For the text-containing cell, return its midpoint in (x, y) coordinate format. 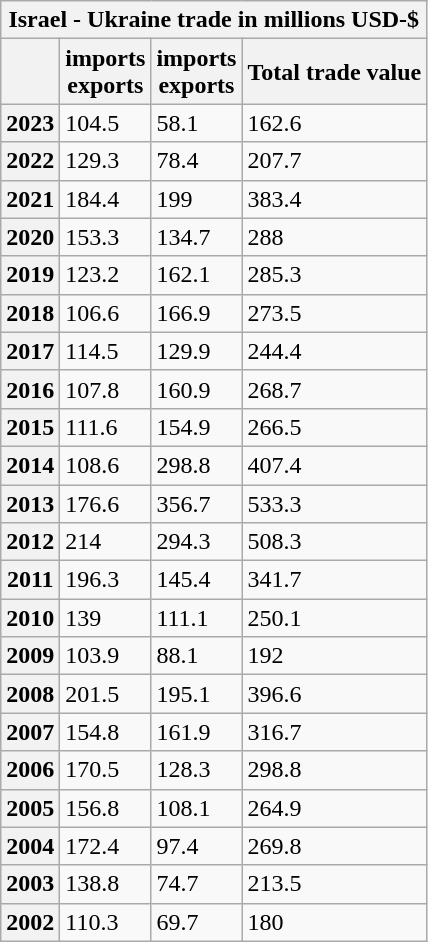
2016 (30, 389)
266.5 (334, 427)
2008 (30, 694)
139 (106, 618)
214 (106, 542)
294.3 (196, 542)
107.8 (106, 389)
108.6 (106, 465)
114.5 (106, 351)
156.8 (106, 808)
58.1 (196, 123)
176.6 (106, 503)
162.6 (334, 123)
2007 (30, 732)
129.9 (196, 351)
170.5 (106, 770)
2012 (30, 542)
128.3 (196, 770)
2019 (30, 275)
356.7 (196, 503)
166.9 (196, 313)
407.4 (334, 465)
2023 (30, 123)
288 (334, 237)
508.3 (334, 542)
2005 (30, 808)
154.9 (196, 427)
145.4 (196, 580)
2015 (30, 427)
273.5 (334, 313)
2002 (30, 922)
172.4 (106, 846)
285.3 (334, 275)
201.5 (106, 694)
74.7 (196, 884)
2011 (30, 580)
184.4 (106, 199)
88.1 (196, 656)
104.5 (106, 123)
2010 (30, 618)
269.8 (334, 846)
250.1 (334, 618)
160.9 (196, 389)
2003 (30, 884)
Total trade value (334, 72)
138.8 (106, 884)
123.2 (106, 275)
Israel - Ukraine trade in millions USD-$ (214, 20)
78.4 (196, 161)
396.6 (334, 694)
268.7 (334, 389)
111.6 (106, 427)
207.7 (334, 161)
154.8 (106, 732)
2014 (30, 465)
533.3 (334, 503)
2022 (30, 161)
244.4 (334, 351)
2021 (30, 199)
316.7 (334, 732)
153.3 (106, 237)
2004 (30, 846)
264.9 (334, 808)
106.6 (106, 313)
383.4 (334, 199)
195.1 (196, 694)
213.5 (334, 884)
134.7 (196, 237)
180 (334, 922)
199 (196, 199)
161.9 (196, 732)
110.3 (106, 922)
2017 (30, 351)
111.1 (196, 618)
196.3 (106, 580)
69.7 (196, 922)
2013 (30, 503)
162.1 (196, 275)
129.3 (106, 161)
2006 (30, 770)
2018 (30, 313)
97.4 (196, 846)
103.9 (106, 656)
192 (334, 656)
2020 (30, 237)
2009 (30, 656)
341.7 (334, 580)
108.1 (196, 808)
